Detect which cell encompasses the target text, then output its (x, y) center coordinate. 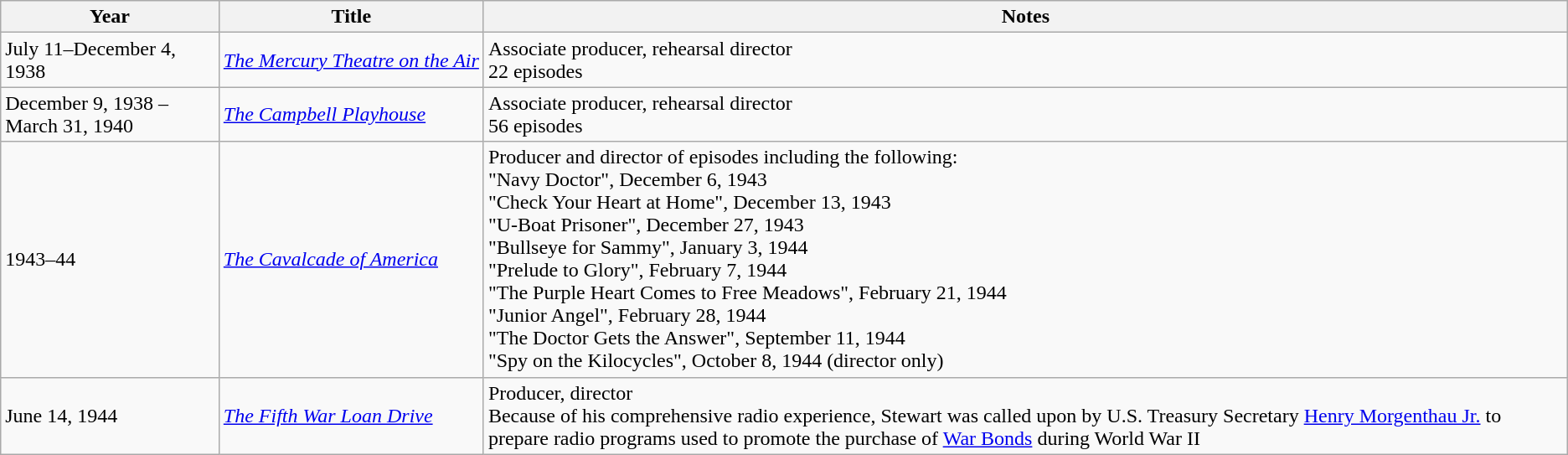
Associate producer, rehearsal director56 episodes (1025, 114)
Associate producer, rehearsal director22 episodes (1025, 60)
June 14, 1944 (111, 416)
The Campbell Playhouse (351, 114)
Title (351, 17)
July 11–December 4, 1938 (111, 60)
The Fifth War Loan Drive (351, 416)
December 9, 1938 – March 31, 1940 (111, 114)
Notes (1025, 17)
Year (111, 17)
The Cavalcade of America (351, 260)
1943–44 (111, 260)
The Mercury Theatre on the Air (351, 60)
